Provide the (X, Y) coordinate of the cell's center where the given text is located.  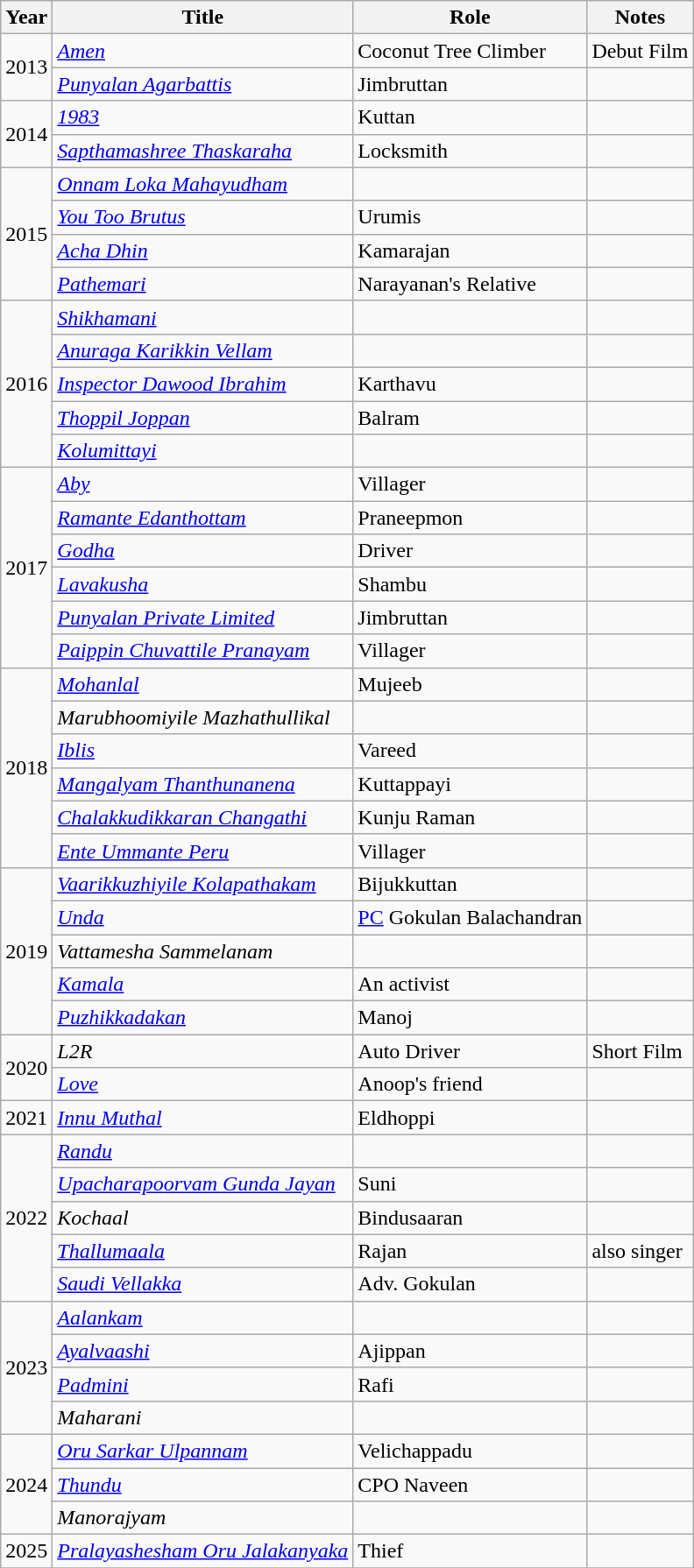
Innu Muthal (203, 1118)
Sapthamashree Thaskaraha (203, 151)
Coconut Tree Climber (470, 51)
CPO Naveen (470, 1485)
2022 (26, 1218)
Padmini (203, 1384)
Kochaal (203, 1218)
Unda (203, 917)
Shikhamani (203, 317)
Kuttan (470, 117)
Eldhoppi (470, 1118)
PC Gokulan Balachandran (470, 917)
Aalankam (203, 1317)
Manorajyam (203, 1518)
Amen (203, 51)
Suni (470, 1184)
Title (203, 18)
Iblis (203, 751)
Notes (640, 18)
Mohanlal (203, 684)
Punyalan Agarbattis (203, 84)
Vaarikkuzhiyile Kolapathakam (203, 884)
Kuttappayi (470, 784)
Vattamesha Sammelanam (203, 950)
Anoop's friend (470, 1084)
Upacharapoorvam Gunda Jayan (203, 1184)
Inspector Dawood Ibrahim (203, 384)
Paippin Chuvattile Pranayam (203, 651)
2023 (26, 1367)
Mangalyam Thanthunanena (203, 784)
Short Film (640, 1051)
Driver (470, 551)
Acha Dhin (203, 251)
Punyalan Private Limited (203, 618)
Balram (470, 418)
2015 (26, 234)
Ramante Edanthottam (203, 518)
Year (26, 18)
Thundu (203, 1485)
Saudi Vellakka (203, 1284)
2016 (26, 384)
Lavakusha (203, 584)
Karthavu (470, 384)
Urumis (470, 217)
2021 (26, 1118)
2019 (26, 950)
You Too Brutus (203, 217)
Praneepmon (470, 518)
Puzhikkadakan (203, 1018)
Role (470, 18)
Bindusaaran (470, 1218)
2025 (26, 1551)
Thoppil Joppan (203, 418)
2017 (26, 568)
Ayalvaashi (203, 1351)
2018 (26, 767)
also singer (640, 1251)
Pathemari (203, 284)
Thallumaala (203, 1251)
Ajippan (470, 1351)
Onnam Loka Mahayudham (203, 184)
Randu (203, 1151)
Love (203, 1084)
Rafi (470, 1384)
2020 (26, 1068)
Maharani (203, 1417)
Kamarajan (470, 251)
Debut Film (640, 51)
2013 (26, 67)
1983 (203, 117)
Pralayashesham Oru Jalakanyaka (203, 1551)
Marubhoomiyile Mazhathullikal (203, 717)
Kamala (203, 985)
Ente Ummante Peru (203, 851)
L2R (203, 1051)
Kolumittayi (203, 451)
Narayanan's Relative (470, 284)
Manoj (470, 1018)
Godha (203, 551)
Adv. Gokulan (470, 1284)
2024 (26, 1484)
An activist (470, 985)
Chalakkudikkaran Changathi (203, 817)
Thief (470, 1551)
Shambu (470, 584)
Vareed (470, 751)
Anuraga Karikkin Vellam (203, 350)
Velichappadu (470, 1451)
2014 (26, 134)
Auto Driver (470, 1051)
Kunju Raman (470, 817)
Rajan (470, 1251)
Bijukkuttan (470, 884)
Aby (203, 484)
Oru Sarkar Ulpannam (203, 1451)
Mujeeb (470, 684)
Locksmith (470, 151)
